Capture the cell that displays the provided text and extract its (X, Y) central coordinate. 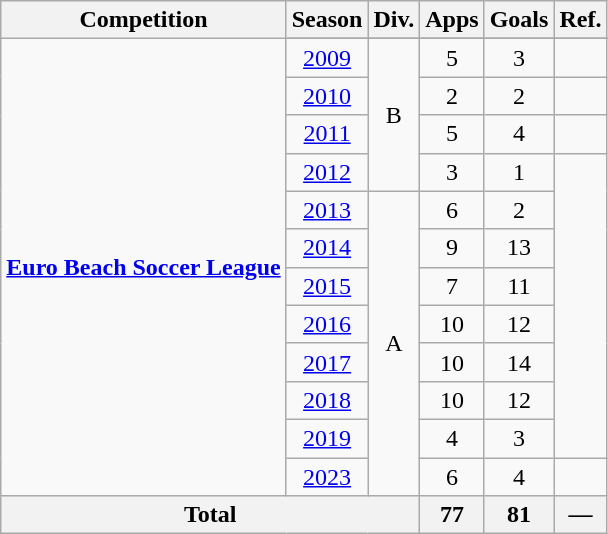
77 (452, 515)
9 (452, 248)
2013 (327, 210)
A (394, 343)
Season (327, 20)
2009 (327, 58)
2010 (327, 96)
7 (452, 286)
Euro Beach Soccer League (144, 268)
Total (210, 515)
2014 (327, 248)
2016 (327, 324)
2019 (327, 438)
2018 (327, 400)
81 (519, 515)
13 (519, 248)
— (580, 515)
2023 (327, 477)
2011 (327, 134)
B (394, 115)
2015 (327, 286)
1 (519, 172)
2012 (327, 172)
14 (519, 362)
Goals (519, 20)
Competition (144, 20)
Ref. (580, 20)
2017 (327, 362)
Apps (452, 20)
11 (519, 286)
Div. (394, 20)
